Identify which cell holds the provided text, then report its [x, y] central coordinate. 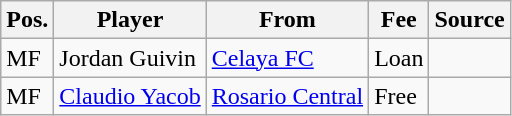
Source [470, 20]
From [287, 20]
Rosario Central [287, 96]
Player [130, 20]
Jordan Guivin [130, 58]
Celaya FC [287, 58]
Free [399, 96]
Fee [399, 20]
Claudio Yacob [130, 96]
Pos. [28, 20]
Loan [399, 58]
